For the text-containing cell, return its midpoint in [x, y] coordinate format. 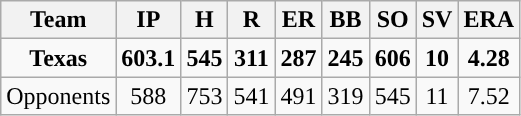
H [204, 20]
311 [252, 58]
ERA [489, 20]
Team [58, 20]
Opponents [58, 96]
SV [437, 20]
603.1 [148, 58]
IP [148, 20]
Texas [58, 58]
541 [252, 96]
10 [437, 58]
287 [298, 58]
7.52 [489, 96]
R [252, 20]
491 [298, 96]
588 [148, 96]
4.28 [489, 58]
319 [346, 96]
ER [298, 20]
753 [204, 96]
606 [392, 58]
245 [346, 58]
BB [346, 20]
11 [437, 96]
SO [392, 20]
